Return the [x, y] coordinate for the center point of the cell that contains the specified text.  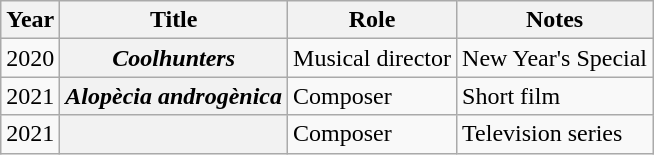
New Year's Special [555, 58]
2020 [30, 58]
Year [30, 20]
Alopècia androgènica [174, 96]
Musical director [372, 58]
Title [174, 20]
Television series [555, 134]
Role [372, 20]
Notes [555, 20]
Coolhunters [174, 58]
Short film [555, 96]
